Extract the [X, Y] coordinate from the center of the cell holding the provided text.  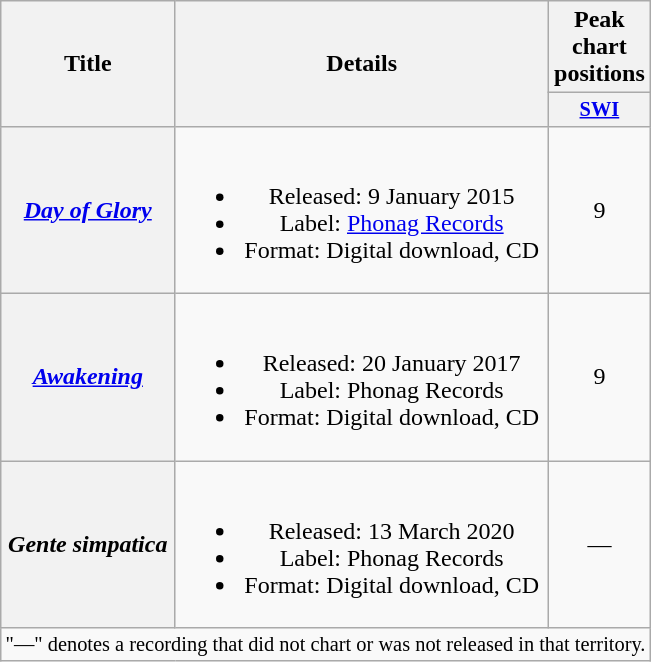
Released: 9 January 2015Label: Phonag RecordsFormat: Digital download, CD [362, 210]
Title [88, 64]
SWI [600, 110]
Gente simpatica [88, 544]
"—" denotes a recording that did not chart or was not released in that territory. [326, 645]
— [600, 544]
Awakening [88, 378]
Released: 20 January 2017Label: Phonag RecordsFormat: Digital download, CD [362, 378]
Details [362, 64]
Released: 13 March 2020Label: Phonag RecordsFormat: Digital download, CD [362, 544]
Day of Glory [88, 210]
Peak chart positions [600, 47]
